Return (x, y) of the center of cell containing provided text 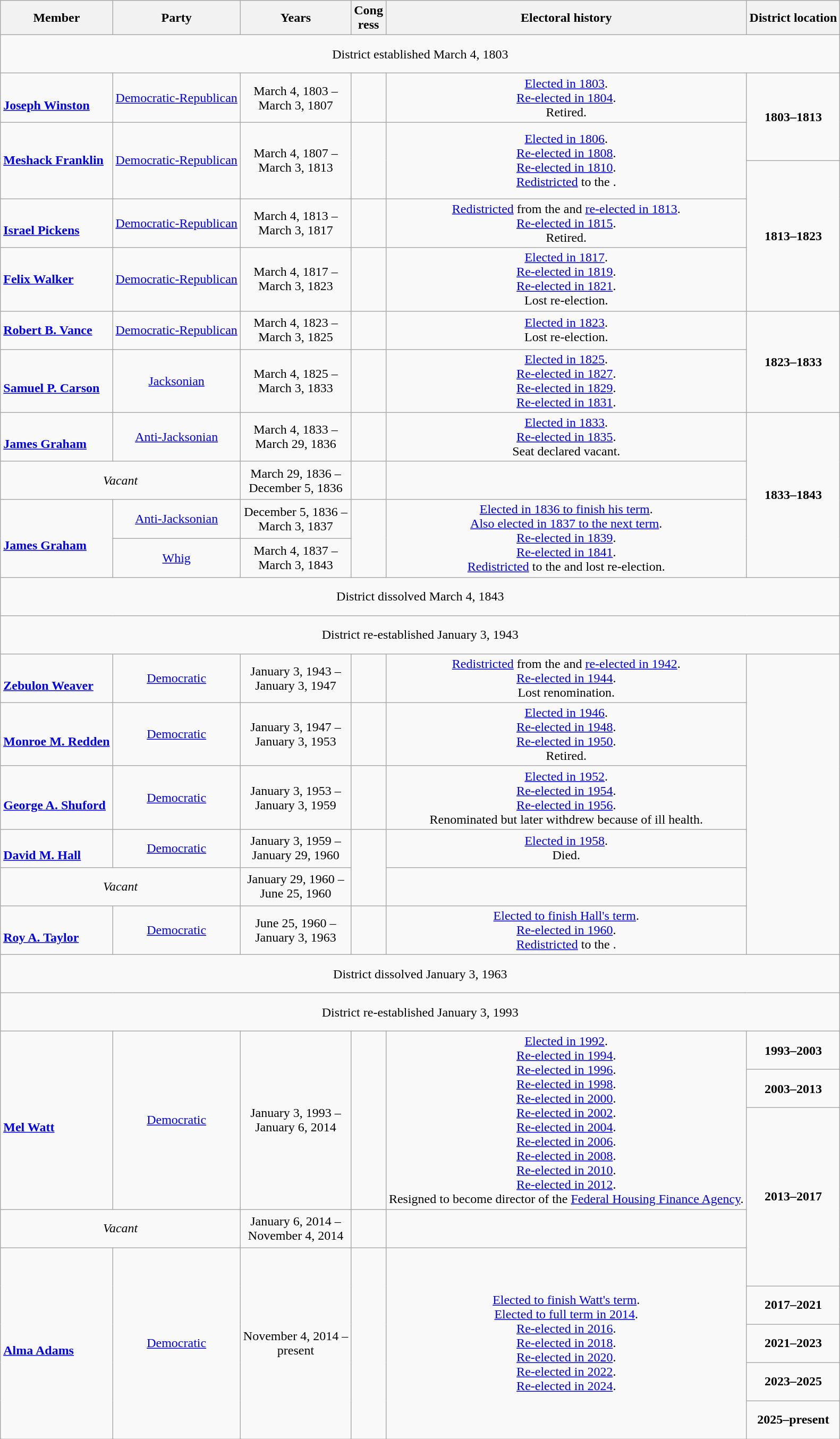
1813–1823 (793, 236)
Meshack Franklin (56, 160)
Monroe M. Redden (56, 734)
1833–1843 (793, 495)
Years (295, 18)
District re-established January 3, 1943 (420, 634)
Whig (176, 558)
Jacksonian (176, 380)
Zebulon Weaver (56, 678)
District established March 4, 1803 (420, 54)
Mel Watt (56, 1120)
2021–2023 (793, 1343)
Elected in 1817.Re-elected in 1819.Re-elected in 1821.Lost re-election. (566, 280)
District location (793, 18)
1993–2003 (793, 1050)
Elected in 1823.Lost re-election. (566, 330)
2017–2021 (793, 1305)
Redistricted from the and re-elected in 1942.Re-elected in 1944.Lost renomination. (566, 678)
1823–1833 (793, 361)
January 3, 1953 –January 3, 1959 (295, 797)
March 4, 1813 –March 3, 1817 (295, 223)
Elected in 1946.Re-elected in 1948.Re-elected in 1950.Retired. (566, 734)
Israel Pickens (56, 223)
March 4, 1837 –March 3, 1843 (295, 558)
Redistricted from the and re-elected in 1813.Re-elected in 1815.Retired. (566, 223)
November 4, 2014 –present (295, 1343)
2023–2025 (793, 1382)
January 3, 1943 –January 3, 1947 (295, 678)
March 4, 1825 –March 3, 1833 (295, 380)
Joseph Winston (56, 98)
March 4, 1803 –March 3, 1807 (295, 98)
Samuel P. Carson (56, 380)
District dissolved January 3, 1963 (420, 974)
District re-established January 3, 1993 (420, 1012)
Elected to finish Hall's term.Re-elected in 1960.Redistricted to the . (566, 930)
Elected in 1958.Died. (566, 848)
Elected in 1833.Re-elected in 1835.Seat declared vacant. (566, 437)
December 5, 1836 –March 3, 1837 (295, 519)
Robert B. Vance (56, 330)
January 3, 1947 –January 3, 1953 (295, 734)
March 4, 1807 –March 3, 1813 (295, 160)
Felix Walker (56, 280)
David M. Hall (56, 848)
Elected in 1952.Re-elected in 1954.Re-elected in 1956.Renominated but later withdrew because of ill health. (566, 797)
March 4, 1833 –March 29, 1836 (295, 437)
1803–1813 (793, 117)
Member (56, 18)
George A. Shuford (56, 797)
Roy A. Taylor (56, 930)
Elected in 1803.Re-elected in 1804.Retired. (566, 98)
March 29, 1836 –December 5, 1836 (295, 480)
2003–2013 (793, 1088)
March 4, 1823 –March 3, 1825 (295, 330)
2025–present (793, 1420)
Congress (369, 18)
Party (176, 18)
District dissolved March 4, 1843 (420, 596)
Elected in 1825.Re-elected in 1827.Re-elected in 1829.Re-elected in 1831. (566, 380)
Alma Adams (56, 1343)
2013–2017 (793, 1197)
January 6, 2014 –November 4, 2014 (295, 1229)
March 4, 1817 –March 3, 1823 (295, 280)
June 25, 1960 –January 3, 1963 (295, 930)
January 3, 1993 –January 6, 2014 (295, 1120)
January 3, 1959 –January 29, 1960 (295, 848)
Electoral history (566, 18)
Elected in 1806.Re-elected in 1808.Re-elected in 1810.Redistricted to the . (566, 160)
January 29, 1960 –June 25, 1960 (295, 886)
